Find where the given text appears and provide that cell's center as (X, Y) coordinate. 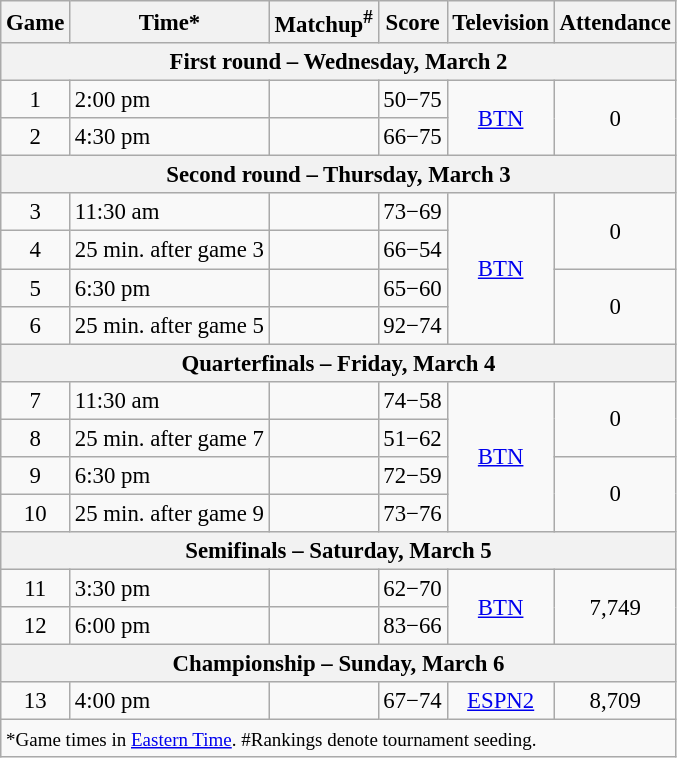
Championship – Sunday, March 6 (338, 664)
25 min. after game 3 (170, 250)
67−74 (412, 701)
8 (36, 438)
Quarterfinals – Friday, March 4 (338, 363)
1 (36, 100)
66−75 (412, 137)
25 min. after game 5 (170, 325)
6:00 pm (170, 626)
3:30 pm (170, 588)
Television (500, 22)
83−66 (412, 626)
9 (36, 476)
First round – Wednesday, March 2 (338, 62)
7 (36, 400)
4:00 pm (170, 701)
73−76 (412, 513)
74−58 (412, 400)
51−62 (412, 438)
66−54 (412, 250)
11 (36, 588)
6 (36, 325)
Score (412, 22)
4 (36, 250)
Matchup# (324, 22)
Time* (170, 22)
Game (36, 22)
10 (36, 513)
13 (36, 701)
3 (36, 213)
92−74 (412, 325)
50−75 (412, 100)
7,749 (615, 606)
62−70 (412, 588)
4:30 pm (170, 137)
2 (36, 137)
73−69 (412, 213)
*Game times in Eastern Time. #Rankings denote tournament seeding. (338, 739)
65−60 (412, 288)
5 (36, 288)
8,709 (615, 701)
12 (36, 626)
ESPN2 (500, 701)
2:00 pm (170, 100)
Attendance (615, 22)
25 min. after game 7 (170, 438)
Second round – Thursday, March 3 (338, 175)
25 min. after game 9 (170, 513)
Semifinals – Saturday, March 5 (338, 551)
72−59 (412, 476)
